Search for the cell housing the specified text and yield its (x, y) center coordinate. 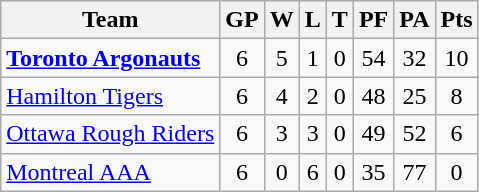
2 (312, 96)
35 (373, 172)
4 (282, 96)
W (282, 20)
32 (414, 58)
Hamilton Tigers (110, 96)
52 (414, 134)
L (312, 20)
PA (414, 20)
1 (312, 58)
48 (373, 96)
8 (456, 96)
T (340, 20)
10 (456, 58)
GP (242, 20)
Montreal AAA (110, 172)
Team (110, 20)
PF (373, 20)
49 (373, 134)
77 (414, 172)
Pts (456, 20)
Ottawa Rough Riders (110, 134)
54 (373, 58)
25 (414, 96)
Toronto Argonauts (110, 58)
5 (282, 58)
